Pinpoint the cell where the given text exists, returning its [X, Y] midpoint coordinate. 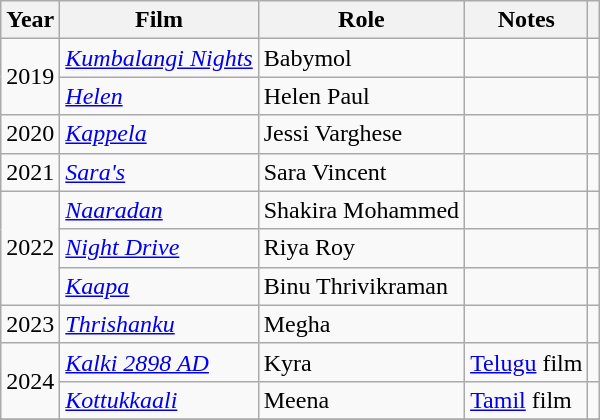
Naaradan [159, 210]
Megha [361, 324]
Helen [159, 96]
Helen Paul [361, 96]
Film [159, 20]
Role [361, 20]
Kottukkaali [159, 400]
Kyra [361, 362]
Shakira Mohammed [361, 210]
Year [30, 20]
2019 [30, 77]
Jessi Varghese [361, 134]
Meena [361, 400]
Binu Thrivikraman [361, 286]
Sara's [159, 172]
Riya Roy [361, 248]
Kappela [159, 134]
2021 [30, 172]
Notes [526, 20]
Night Drive [159, 248]
Kumbalangi Nights [159, 58]
2024 [30, 381]
2020 [30, 134]
Telugu film [526, 362]
Tamil film [526, 400]
Thrishanku [159, 324]
2023 [30, 324]
Babymol [361, 58]
Sara Vincent [361, 172]
Kaapa [159, 286]
Kalki 2898 AD [159, 362]
2022 [30, 248]
